Find where the given text appears and provide that cell's center as (X, Y) coordinate. 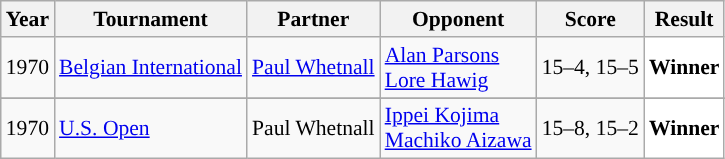
Ippei Kojima Machiko Aizawa (458, 128)
Alan Parsons Lore Hawig (458, 68)
Tournament (150, 19)
Result (684, 19)
U.S. Open (150, 128)
Score (590, 19)
Opponent (458, 19)
15–8, 15–2 (590, 128)
Partner (314, 19)
Year (28, 19)
15–4, 15–5 (590, 68)
Belgian International (150, 68)
